Extract the [x, y] coordinate from the center of the cell holding the provided text.  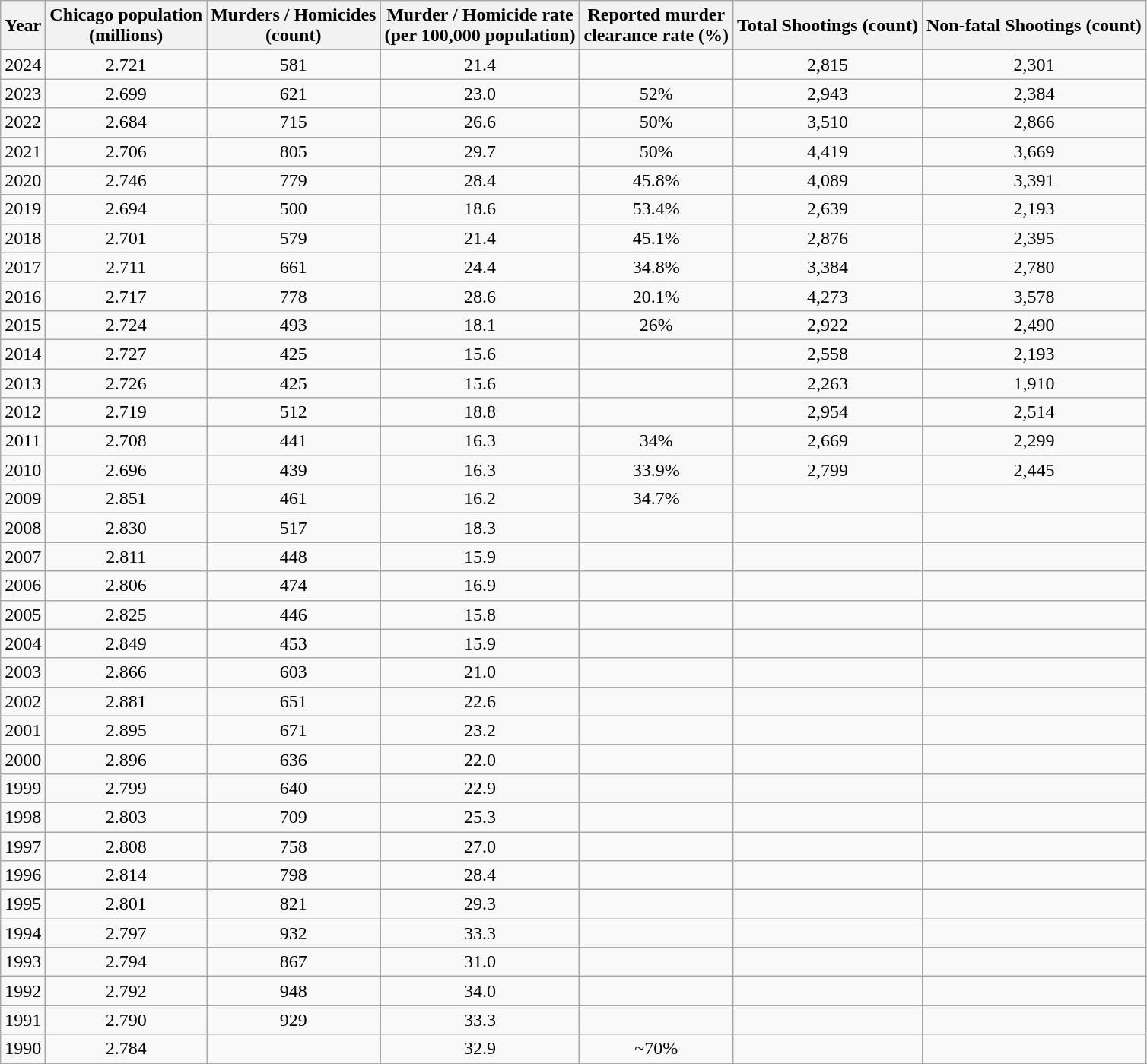
1,910 [1034, 383]
821 [294, 904]
2006 [23, 586]
2.830 [126, 528]
2.694 [126, 209]
2020 [23, 180]
2.727 [126, 354]
2,943 [828, 94]
448 [294, 557]
28.6 [480, 296]
2,490 [1034, 325]
Year [23, 26]
26% [656, 325]
15.8 [480, 615]
1997 [23, 846]
517 [294, 528]
603 [294, 672]
31.0 [480, 962]
2002 [23, 701]
2008 [23, 528]
52% [656, 94]
33.9% [656, 470]
2,301 [1034, 65]
715 [294, 122]
3,391 [1034, 180]
2.724 [126, 325]
798 [294, 875]
2,514 [1034, 412]
2,922 [828, 325]
45.1% [656, 238]
2.684 [126, 122]
3,384 [828, 267]
2005 [23, 615]
24.4 [480, 267]
709 [294, 817]
493 [294, 325]
2022 [23, 122]
2.717 [126, 296]
2,954 [828, 412]
1998 [23, 817]
29.7 [480, 151]
2,445 [1034, 470]
2,876 [828, 238]
34.8% [656, 267]
21.0 [480, 672]
53.4% [656, 209]
2012 [23, 412]
2.719 [126, 412]
2015 [23, 325]
2.808 [126, 846]
2.803 [126, 817]
1991 [23, 1020]
2017 [23, 267]
18.1 [480, 325]
512 [294, 412]
23.0 [480, 94]
2011 [23, 441]
2.811 [126, 557]
2.696 [126, 470]
2.866 [126, 672]
45.8% [656, 180]
2,384 [1034, 94]
3,578 [1034, 296]
2.708 [126, 441]
25.3 [480, 817]
2.849 [126, 643]
2,558 [828, 354]
2003 [23, 672]
441 [294, 441]
474 [294, 586]
3,669 [1034, 151]
4,419 [828, 151]
18.6 [480, 209]
1995 [23, 904]
621 [294, 94]
29.3 [480, 904]
Murders / Homicides (count) [294, 26]
Reported murder clearance rate (%) [656, 26]
2.801 [126, 904]
2.746 [126, 180]
16.9 [480, 586]
22.0 [480, 759]
1993 [23, 962]
2.896 [126, 759]
2,799 [828, 470]
~70% [656, 1049]
3,510 [828, 122]
2.699 [126, 94]
32.9 [480, 1049]
Non-fatal Shootings (count) [1034, 26]
27.0 [480, 846]
34% [656, 441]
16.2 [480, 499]
1999 [23, 788]
2007 [23, 557]
22.6 [480, 701]
2.784 [126, 1049]
2009 [23, 499]
34.7% [656, 499]
2.881 [126, 701]
1990 [23, 1049]
948 [294, 991]
2.721 [126, 65]
500 [294, 209]
439 [294, 470]
2.790 [126, 1020]
22.9 [480, 788]
Chicago population (millions) [126, 26]
2016 [23, 296]
2013 [23, 383]
778 [294, 296]
805 [294, 151]
640 [294, 788]
867 [294, 962]
2.851 [126, 499]
758 [294, 846]
2.799 [126, 788]
4,273 [828, 296]
651 [294, 701]
2000 [23, 759]
2004 [23, 643]
929 [294, 1020]
20.1% [656, 296]
2.806 [126, 586]
2.792 [126, 991]
2,263 [828, 383]
1994 [23, 933]
1992 [23, 991]
2,780 [1034, 267]
2,395 [1034, 238]
2,639 [828, 209]
2,669 [828, 441]
2018 [23, 238]
779 [294, 180]
2.814 [126, 875]
461 [294, 499]
932 [294, 933]
4,089 [828, 180]
Total Shootings (count) [828, 26]
18.3 [480, 528]
2014 [23, 354]
1996 [23, 875]
2024 [23, 65]
446 [294, 615]
2.706 [126, 151]
2.797 [126, 933]
2.711 [126, 267]
2019 [23, 209]
453 [294, 643]
18.8 [480, 412]
2,815 [828, 65]
2023 [23, 94]
2,299 [1034, 441]
26.6 [480, 122]
2.701 [126, 238]
2021 [23, 151]
Murder / Homicide rate (per 100,000 population) [480, 26]
2,866 [1034, 122]
579 [294, 238]
661 [294, 267]
2.794 [126, 962]
2.895 [126, 730]
2001 [23, 730]
2.825 [126, 615]
671 [294, 730]
581 [294, 65]
23.2 [480, 730]
2.726 [126, 383]
34.0 [480, 991]
636 [294, 759]
2010 [23, 470]
